Scan for the cell matching the given text and deliver its (X, Y) coordinate at center. 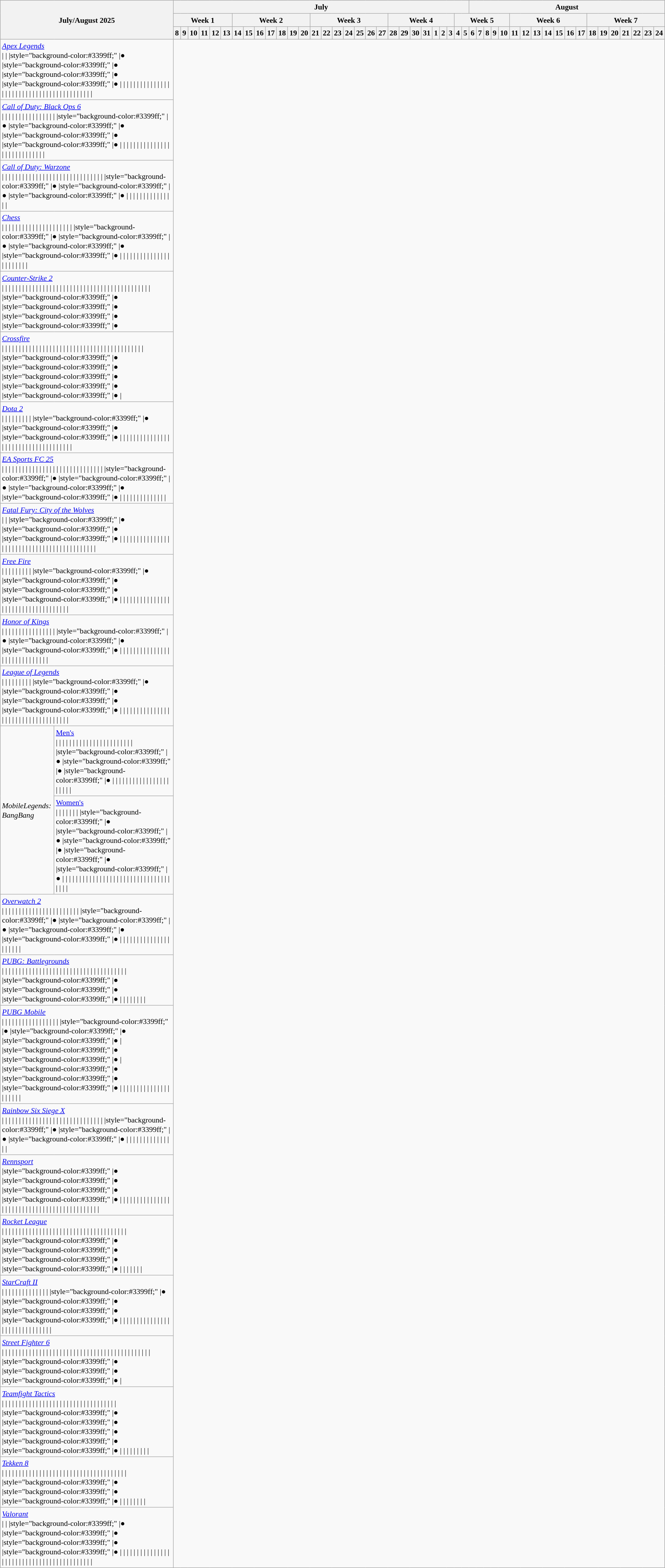
28 (394, 33)
4 (458, 33)
7 (480, 33)
Week 2 (271, 20)
29 (404, 33)
5 (465, 33)
30 (416, 33)
August (567, 7)
31 (427, 33)
25 (360, 33)
July (321, 7)
Week 3 (349, 20)
Week 5 (482, 20)
2 (443, 33)
MobileLegends:BangBang (27, 810)
Week 1 (203, 20)
3 (450, 33)
Week 4 (421, 20)
July/August 2025 (87, 20)
27 (382, 33)
Week 6 (548, 20)
6 (473, 33)
Week 7 (626, 20)
26 (371, 33)
1 (436, 33)
